Scan for the cell matching the given text and deliver its [X, Y] coordinate at center. 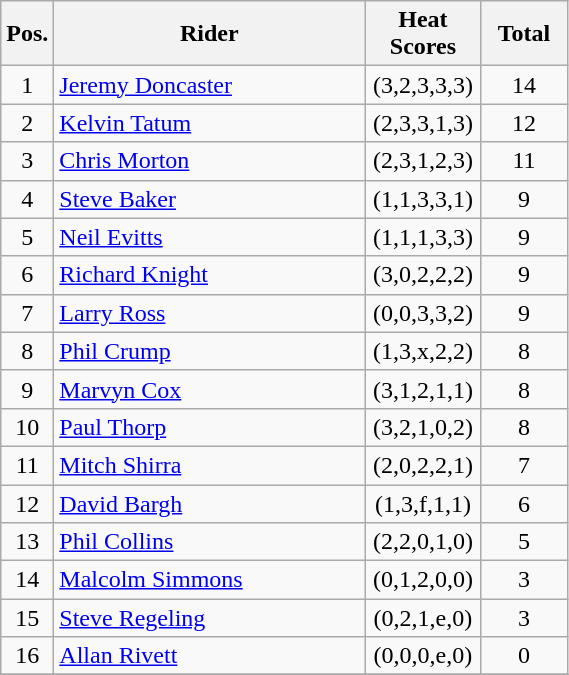
(1,3,x,2,2) [423, 351]
(0,1,2,0,0) [423, 580]
Phil Crump [210, 351]
Mitch Shirra [210, 465]
Paul Thorp [210, 427]
(3,2,3,3,3) [423, 85]
(2,2,0,1,0) [423, 542]
Chris Morton [210, 161]
10 [28, 427]
Pos. [28, 34]
Steve Regeling [210, 618]
Neil Evitts [210, 237]
(2,0,2,2,1) [423, 465]
4 [28, 199]
(0,0,3,3,2) [423, 313]
(0,0,0,e,0) [423, 656]
Steve Baker [210, 199]
Allan Rivett [210, 656]
(3,1,2,1,1) [423, 389]
Kelvin Tatum [210, 123]
(2,3,1,2,3) [423, 161]
Phil Collins [210, 542]
(1,3,f,1,1) [423, 503]
(0,2,1,e,0) [423, 618]
13 [28, 542]
Heat Scores [423, 34]
Marvyn Cox [210, 389]
(1,1,3,3,1) [423, 199]
0 [524, 656]
David Bargh [210, 503]
1 [28, 85]
16 [28, 656]
15 [28, 618]
(2,3,3,1,3) [423, 123]
2 [28, 123]
Richard Knight [210, 275]
(3,0,2,2,2) [423, 275]
Rider [210, 34]
(1,1,1,3,3) [423, 237]
Larry Ross [210, 313]
Total [524, 34]
Malcolm Simmons [210, 580]
(3,2,1,0,2) [423, 427]
Jeremy Doncaster [210, 85]
